Locate the cell with the specified text and output its (X, Y) center coordinate. 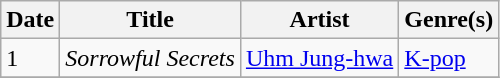
K-pop (449, 58)
Artist (319, 20)
1 (30, 58)
Title (150, 20)
Uhm Jung-hwa (319, 58)
Sorrowful Secrets (150, 58)
Date (30, 20)
Genre(s) (449, 20)
